Search for the cell housing the specified text and yield its [x, y] center coordinate. 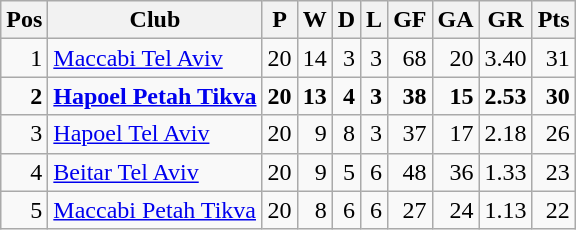
30 [554, 96]
L [374, 20]
27 [410, 210]
3.40 [506, 58]
15 [456, 96]
W [314, 20]
GA [456, 20]
26 [554, 134]
1.33 [506, 172]
D [346, 20]
2 [24, 96]
37 [410, 134]
Pos [24, 20]
Hapoel Petah Tikva [155, 96]
2.53 [506, 96]
Maccabi Tel Aviv [155, 58]
Beitar Tel Aviv [155, 172]
38 [410, 96]
1 [24, 58]
GF [410, 20]
24 [456, 210]
22 [554, 210]
Club [155, 20]
23 [554, 172]
Maccabi Petah Tikva [155, 210]
17 [456, 134]
Pts [554, 20]
1.13 [506, 210]
31 [554, 58]
Hapoel Tel Aviv [155, 134]
36 [456, 172]
48 [410, 172]
13 [314, 96]
2.18 [506, 134]
68 [410, 58]
P [280, 20]
14 [314, 58]
GR [506, 20]
